From the cell containing the given text, extract its center point as (x, y) coordinate. 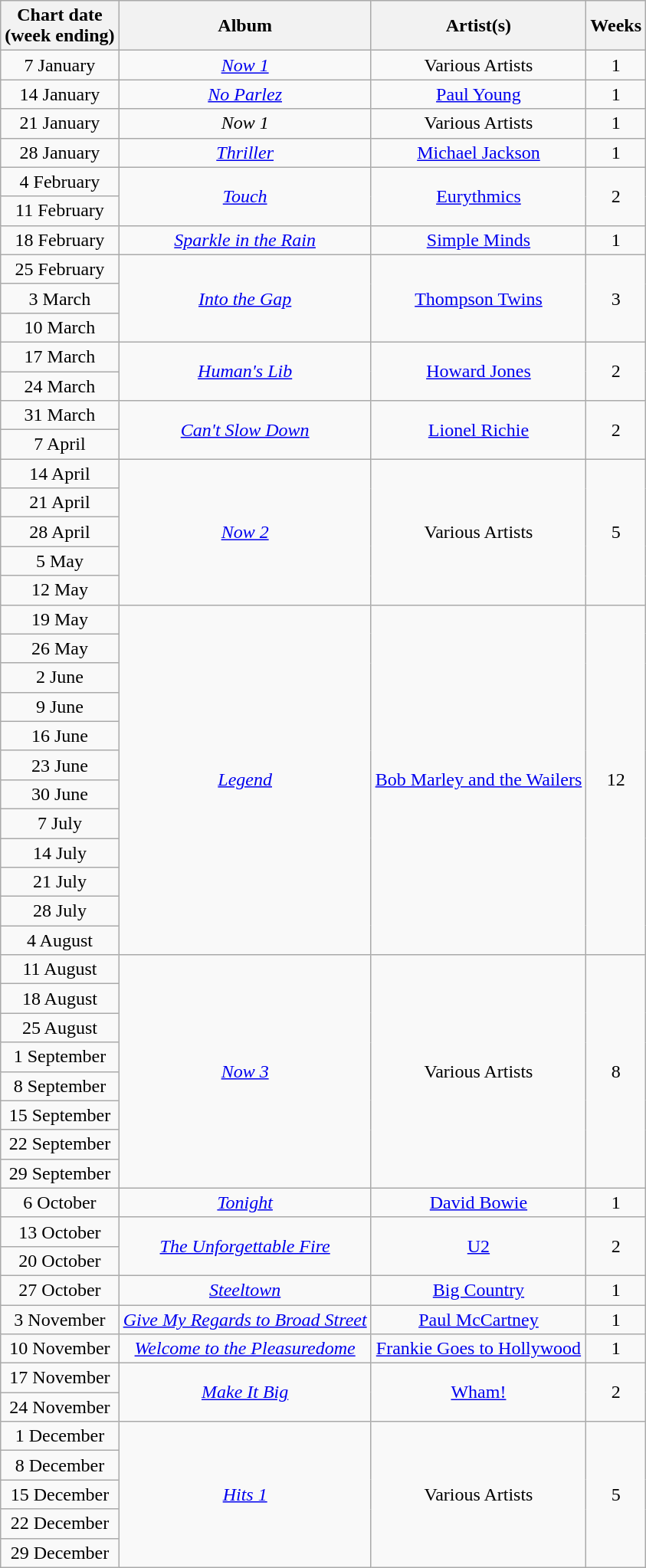
Bob Marley and the Wailers (478, 780)
17 November (60, 1378)
22 December (60, 1524)
8 September (60, 1086)
Lionel Richie (478, 430)
2 June (60, 677)
24 March (60, 385)
28 July (60, 911)
Steeltown (245, 1290)
Album (245, 26)
3 November (60, 1319)
Into the Gap (245, 298)
Chart date(week ending) (60, 26)
28 April (60, 532)
18 February (60, 240)
Now 3 (245, 1071)
21 January (60, 123)
17 March (60, 356)
20 October (60, 1261)
No Parlez (245, 94)
Michael Jackson (478, 153)
Human's Lib (245, 371)
Hits 1 (245, 1494)
Legend (245, 780)
5 May (60, 561)
8 (616, 1071)
9 June (60, 707)
Howard Jones (478, 371)
7 April (60, 444)
Give My Regards to Broad Street (245, 1319)
29 September (60, 1173)
Weeks (616, 26)
Tonight (245, 1202)
14 January (60, 94)
6 October (60, 1202)
18 August (60, 999)
11 February (60, 211)
Wham! (478, 1393)
Welcome to the Pleasuredome (245, 1349)
26 May (60, 648)
Eurythmics (478, 196)
12 May (60, 590)
Thompson Twins (478, 298)
14 July (60, 853)
Paul Young (478, 94)
30 June (60, 794)
David Bowie (478, 1202)
24 November (60, 1407)
Thriller (245, 153)
14 April (60, 474)
11 August (60, 969)
13 October (60, 1232)
31 March (60, 415)
21 April (60, 503)
16 June (60, 736)
27 October (60, 1290)
10 March (60, 327)
Artist(s) (478, 26)
Make It Big (245, 1393)
12 (616, 780)
23 June (60, 765)
Sparkle in the Rain (245, 240)
Can't Slow Down (245, 430)
3 (616, 298)
Now 2 (245, 532)
4 February (60, 182)
1 December (60, 1436)
29 December (60, 1553)
25 February (60, 269)
1 September (60, 1057)
3 March (60, 298)
Frankie Goes to Hollywood (478, 1349)
Big Country (478, 1290)
7 July (60, 823)
Touch (245, 196)
25 August (60, 1028)
19 May (60, 619)
Paul McCartney (478, 1319)
4 August (60, 940)
15 December (60, 1494)
8 December (60, 1465)
28 January (60, 153)
7 January (60, 65)
10 November (60, 1349)
The Unforgettable Fire (245, 1246)
U2 (478, 1246)
15 September (60, 1115)
22 September (60, 1144)
Simple Minds (478, 240)
21 July (60, 882)
